Capture the cell that displays the provided text and extract its [x, y] central coordinate. 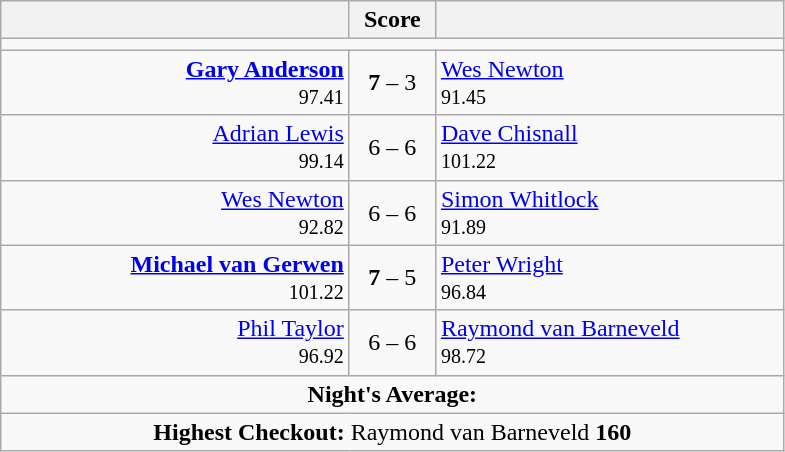
Wes Newton 92.82 [176, 212]
Simon Whitlock 91.89 [610, 212]
Wes Newton 91.45 [610, 82]
Phil Taylor 96.92 [176, 342]
Peter Wright 96.84 [610, 278]
Adrian Lewis 99.14 [176, 148]
Michael van Gerwen 101.22 [176, 278]
7 – 5 [392, 278]
Dave Chisnall 101.22 [610, 148]
Score [392, 20]
Highest Checkout: Raymond van Barneveld 160 [392, 432]
Night's Average: [392, 394]
7 – 3 [392, 82]
Raymond van Barneveld 98.72 [610, 342]
Gary Anderson 97.41 [176, 82]
